Provide the [X, Y] coordinate of the cell's center where the given text is located.  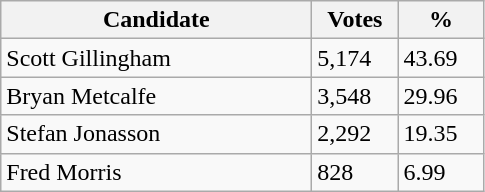
Bryan Metcalfe [156, 96]
Fred Morris [156, 172]
29.96 [441, 96]
828 [355, 172]
19.35 [441, 134]
3,548 [355, 96]
Votes [355, 20]
43.69 [441, 58]
2,292 [355, 134]
Candidate [156, 20]
5,174 [355, 58]
Stefan Jonasson [156, 134]
% [441, 20]
6.99 [441, 172]
Scott Gillingham [156, 58]
